Pinpoint the cell where the given text exists, returning its (x, y) midpoint coordinate. 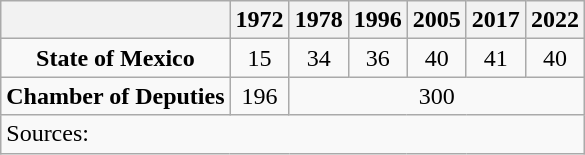
1978 (318, 20)
2005 (436, 20)
1996 (378, 20)
State of Mexico (116, 58)
196 (260, 96)
Sources: (293, 134)
41 (496, 58)
2017 (496, 20)
2022 (554, 20)
300 (436, 96)
15 (260, 58)
36 (378, 58)
1972 (260, 20)
Chamber of Deputies (116, 96)
34 (318, 58)
